Return [X, Y] of the center of cell containing provided text 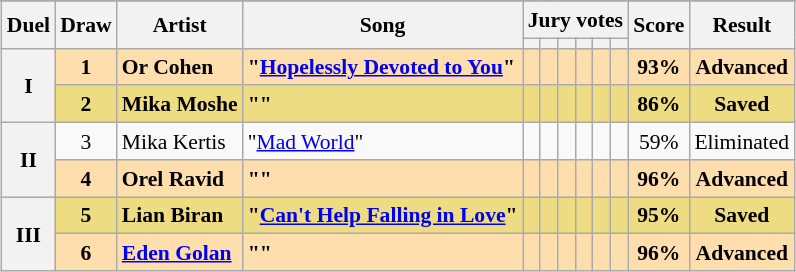
"Can't Help Falling in Love" [383, 216]
Song [383, 24]
2 [86, 104]
3 [86, 142]
Mika Kertis [180, 142]
II [28, 160]
1 [86, 66]
Duel [28, 24]
Eden Golan [180, 252]
59% [658, 142]
93% [658, 66]
Eliminated [742, 142]
"Mad World" [383, 142]
Result [742, 24]
Jury votes [576, 20]
III [28, 234]
Score [658, 24]
4 [86, 178]
5 [86, 216]
"Hopelessly Devoted to You" [383, 66]
Or Cohen [180, 66]
6 [86, 252]
Draw [86, 24]
95% [658, 216]
Mika Moshe [180, 104]
Orel Ravid [180, 178]
Lian Biran [180, 216]
I [28, 85]
Artist [180, 24]
86% [658, 104]
